Identify which cell holds the provided text, then report its [X, Y] central coordinate. 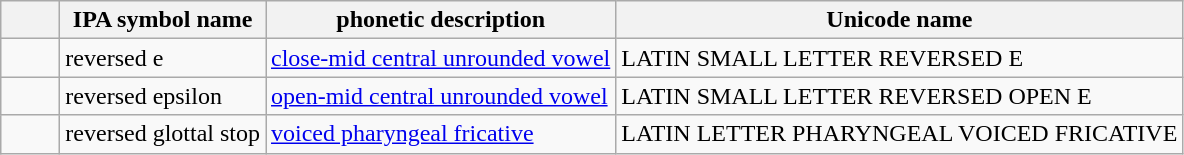
reversed glottal stop [163, 134]
open-mid central unrounded vowel [441, 96]
Unicode name [900, 20]
voiced pharyngeal fricative [441, 134]
close-mid central unrounded vowel [441, 58]
reversed epsilon [163, 96]
phonetic description [441, 20]
LATIN SMALL LETTER REVERSED OPEN E [900, 96]
LATIN SMALL LETTER REVERSED E [900, 58]
IPA symbol name [163, 20]
reversed e [163, 58]
LATIN LETTER PHARYNGEAL VOICED FRICATIVE [900, 134]
